Scan for the cell matching the given text and deliver its [x, y] coordinate at center. 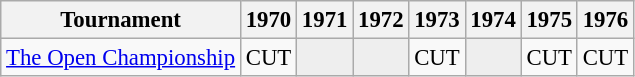
1970 [268, 20]
1972 [381, 20]
Tournament [121, 20]
1974 [493, 20]
The Open Championship [121, 58]
1973 [437, 20]
1971 [325, 20]
1975 [549, 20]
1976 [605, 20]
